Locate the cell with the specified text and output its (X, Y) center coordinate. 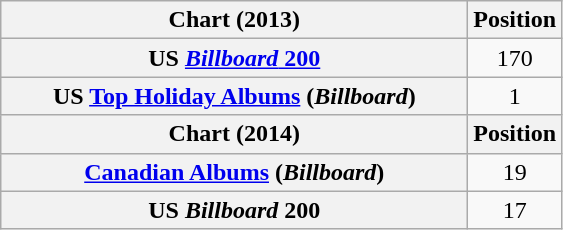
1 (515, 96)
Chart (2014) (234, 134)
Canadian Albums (Billboard) (234, 172)
17 (515, 210)
US Top Holiday Albums (Billboard) (234, 96)
19 (515, 172)
170 (515, 58)
Chart (2013) (234, 20)
